From the cell containing the given text, extract its center point as (X, Y) coordinate. 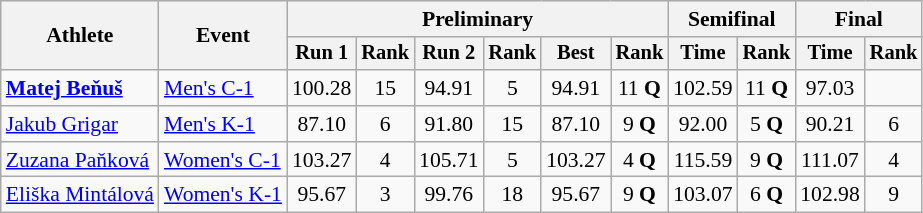
Athlete (80, 36)
99.76 (448, 195)
90.21 (830, 124)
Run 2 (448, 54)
Preliminary (478, 19)
92.00 (702, 124)
Women's K-1 (223, 195)
5 Q (767, 124)
115.59 (702, 160)
Men's K-1 (223, 124)
Event (223, 36)
Eliška Mintálová (80, 195)
6 Q (767, 195)
3 (385, 195)
4 Q (640, 160)
Semifinal (732, 19)
102.98 (830, 195)
Final (858, 19)
Run 1 (322, 54)
Zuzana Paňková (80, 160)
103.07 (702, 195)
Best (576, 54)
Jakub Grigar (80, 124)
97.03 (830, 88)
91.80 (448, 124)
102.59 (702, 88)
100.28 (322, 88)
Men's C-1 (223, 88)
105.71 (448, 160)
18 (513, 195)
Matej Beňuš (80, 88)
Women's C-1 (223, 160)
111.07 (830, 160)
9 (894, 195)
